Pinpoint the cell where the given text exists, returning its [x, y] midpoint coordinate. 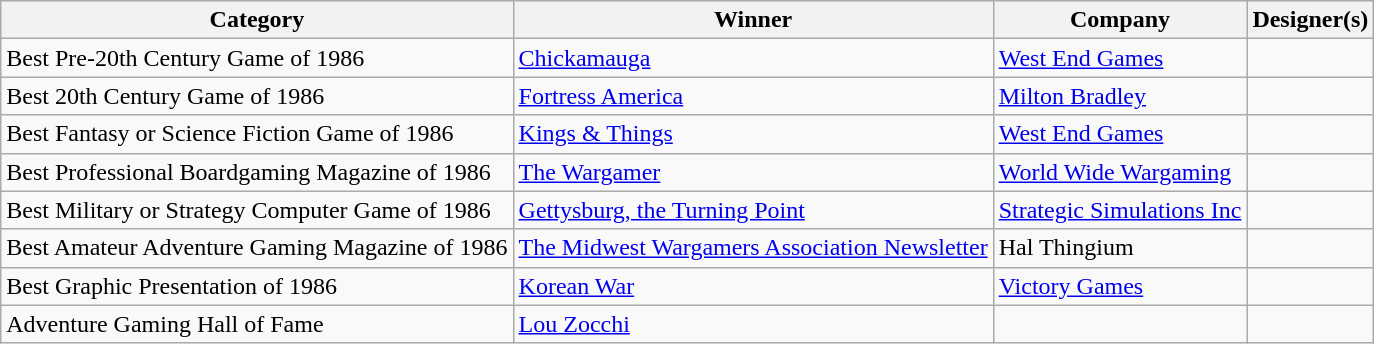
Chickamauga [753, 58]
Kings & Things [753, 134]
Adventure Gaming Hall of Fame [257, 324]
Best Graphic Presentation of 1986 [257, 286]
The Midwest Wargamers Association Newsletter [753, 248]
Category [257, 20]
Best Professional Boardgaming Magazine of 1986 [257, 172]
Best Military or Strategy Computer Game of 1986 [257, 210]
Best 20th Century Game of 1986 [257, 96]
Lou Zocchi [753, 324]
Designer(s) [1310, 20]
Milton Bradley [1120, 96]
Victory Games [1120, 286]
Hal Thingium [1120, 248]
Best Amateur Adventure Gaming Magazine of 1986 [257, 248]
World Wide Wargaming [1120, 172]
The Wargamer [753, 172]
Company [1120, 20]
Best Fantasy or Science Fiction Game of 1986 [257, 134]
Winner [753, 20]
Best Pre-20th Century Game of 1986 [257, 58]
Strategic Simulations Inc [1120, 210]
Fortress America [753, 96]
Gettysburg, the Turning Point [753, 210]
Korean War [753, 286]
